Search for the cell housing the specified text and yield its [X, Y] center coordinate. 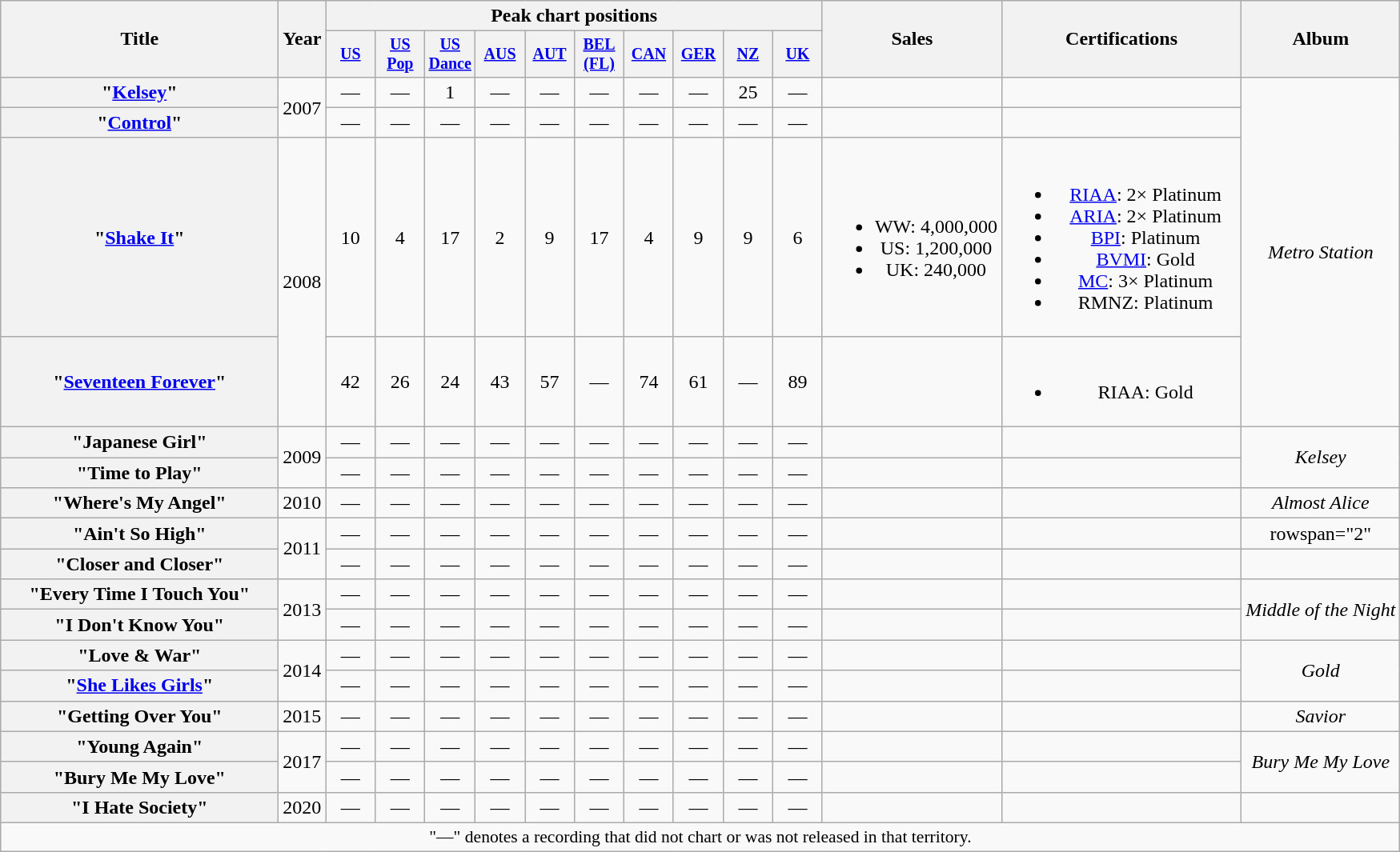
"Kelsey" [139, 92]
10 [351, 237]
US Dance [450, 54]
AUS [500, 54]
US [351, 54]
2013 [303, 610]
1 [450, 92]
"Shake It" [139, 237]
89 [797, 381]
"—" denotes a recording that did not chart or was not released in that territory. [700, 837]
2007 [303, 107]
RIAA: Gold [1122, 381]
CAN [649, 54]
57 [550, 381]
BEL (FL) [600, 54]
WW: 4,000,000US: 1,200,000UK: 240,000 [912, 237]
"I Don't Know You" [139, 625]
Bury Me My Love [1321, 762]
Year [303, 39]
2009 [303, 458]
"Young Again" [139, 746]
"Time to Play" [139, 473]
RIAA: 2× PlatinumARIA: 2× PlatinumBPI: PlatinumBVMI: GoldMC: 3× PlatinumRMNZ: Platinum [1122, 237]
"Japanese Girl" [139, 442]
Savior [1321, 716]
Metro Station [1321, 251]
43 [500, 381]
"Control" [139, 122]
2014 [303, 670]
US Pop [400, 54]
"Where's My Angel" [139, 503]
Title [139, 39]
24 [450, 381]
Sales [912, 39]
2020 [303, 807]
2010 [303, 503]
25 [748, 92]
2017 [303, 762]
GER [698, 54]
"I Hate Society" [139, 807]
74 [649, 381]
2008 [303, 282]
Middle of the Night [1321, 610]
Peak chart positions [575, 16]
Gold [1321, 670]
"Every Time I Touch You" [139, 594]
42 [351, 381]
rowspan="2" [1321, 534]
NZ [748, 54]
"Closer and Closer" [139, 564]
6 [797, 237]
26 [400, 381]
"Seventeen Forever" [139, 381]
2011 [303, 549]
61 [698, 381]
2015 [303, 716]
Certifications [1122, 39]
2 [500, 237]
Almost Alice [1321, 503]
"Ain't So High" [139, 534]
"She Likes Girls" [139, 686]
UK [797, 54]
Kelsey [1321, 458]
Album [1321, 39]
AUT [550, 54]
"Bury Me My Love" [139, 777]
"Getting Over You" [139, 716]
"Love & War" [139, 655]
